Return [X, Y] of the center of cell containing provided text 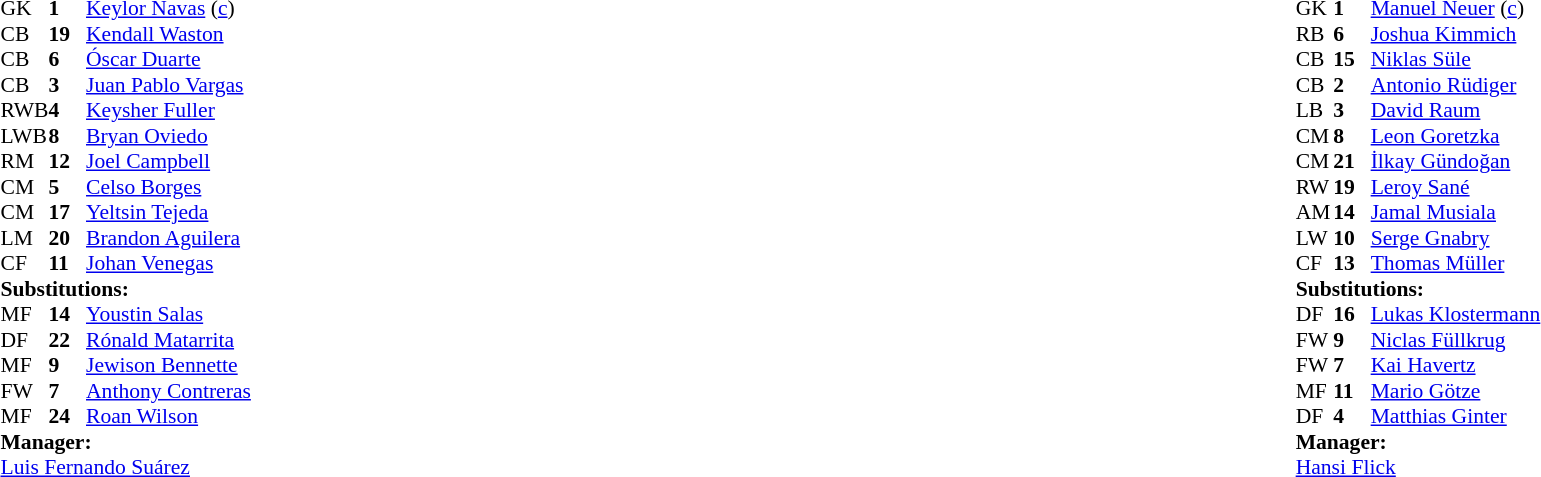
Leon Goretzka [1456, 136]
Matthias Ginter [1456, 417]
Kendall Waston [168, 34]
Joshua Kimmich [1456, 34]
12 [67, 161]
Jewison Bennette [168, 365]
Kai Havertz [1456, 365]
Roan Wilson [168, 417]
Juan Pablo Vargas [168, 85]
Bryan Oviedo [168, 136]
Yeltsin Tejeda [168, 213]
RB [1315, 34]
Jamal Musiala [1456, 213]
RM [24, 161]
İlkay Gündoğan [1456, 161]
Rónald Matarrita [168, 340]
RWB [24, 111]
5 [67, 187]
Lukas Klostermann [1456, 315]
Youstin Salas [168, 315]
Leroy Sané [1456, 187]
Thomas Müller [1456, 263]
20 [67, 238]
LW [1315, 238]
Niclas Füllkrug [1456, 340]
Brandon Aguilera [168, 238]
Johan Venegas [168, 263]
AM [1315, 213]
LWB [24, 136]
LM [24, 238]
Keysher Fuller [168, 111]
2 [1352, 85]
Serge Gnabry [1456, 238]
Anthony Contreras [168, 391]
17 [67, 213]
21 [1352, 161]
Celso Borges [168, 187]
15 [1352, 59]
RW [1315, 187]
LB [1315, 111]
Mario Götze [1456, 391]
16 [1352, 315]
Joel Campbell [168, 161]
Antonio Rüdiger [1456, 85]
13 [1352, 263]
David Raum [1456, 111]
10 [1352, 238]
22 [67, 340]
24 [67, 417]
Niklas Süle [1456, 59]
Óscar Duarte [168, 59]
